Scan for the cell matching the given text and deliver its [x, y] coordinate at center. 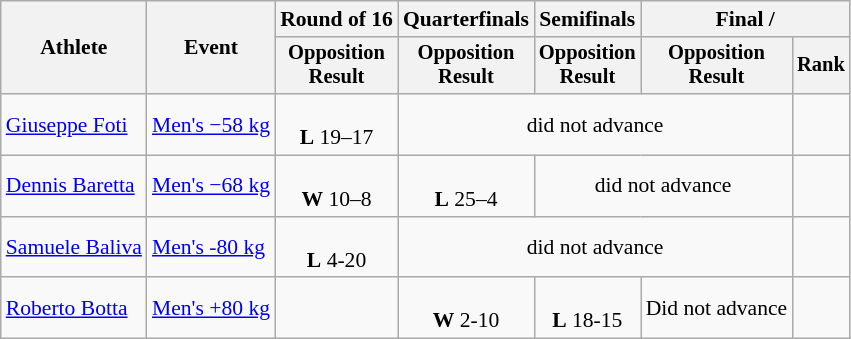
W 10–8 [336, 186]
Men's -80 kg [211, 248]
Men's +80 kg [211, 308]
Samuele Baliva [74, 248]
Rank [821, 66]
L 25–4 [466, 186]
W 2-10 [466, 308]
Men's −68 kg [211, 186]
Giuseppe Foti [74, 124]
Men's −58 kg [211, 124]
Quarterfinals [466, 19]
L 19–17 [336, 124]
Dennis Baretta [74, 186]
Round of 16 [336, 19]
Athlete [74, 48]
Event [211, 48]
Roberto Botta [74, 308]
Did not advance [717, 308]
Final / [746, 19]
Semifinals [588, 19]
L 4-20 [336, 248]
L 18-15 [588, 308]
